Identify which cell holds the provided text, then report its [x, y] central coordinate. 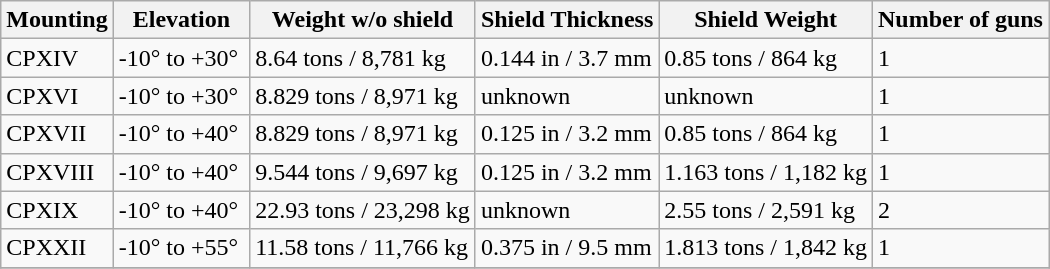
Shield Thickness [566, 20]
1.163 tons / 1,182 kg [766, 172]
0.375 in / 9.5 mm [566, 248]
22.93 tons / 23,298 kg [363, 210]
8.64 tons / 8,781 kg [363, 58]
11.58 tons / 11,766 kg [363, 248]
Mounting [57, 20]
Elevation [181, 20]
CPXVII [57, 134]
2.55 tons / 2,591 kg [766, 210]
CPXVIII [57, 172]
CPXIV [57, 58]
2 [961, 210]
Number of guns [961, 20]
-10° to +55° [181, 248]
9.544 tons / 9,697 kg [363, 172]
0.144 in / 3.7 mm [566, 58]
CPXXII [57, 248]
1.813 tons / 1,842 kg [766, 248]
CPXIX [57, 210]
Weight w/o shield [363, 20]
Shield Weight [766, 20]
CPXVI [57, 96]
